Scan for the cell matching the given text and deliver its (x, y) coordinate at center. 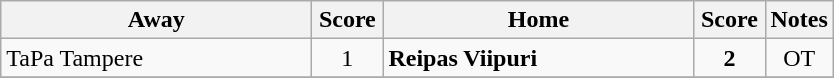
1 (348, 58)
Home (538, 20)
OT (799, 58)
Reipas Viipuri (538, 58)
Away (156, 20)
Notes (799, 20)
TaPa Tampere (156, 58)
2 (730, 58)
